Capture the cell that displays the provided text and extract its [X, Y] central coordinate. 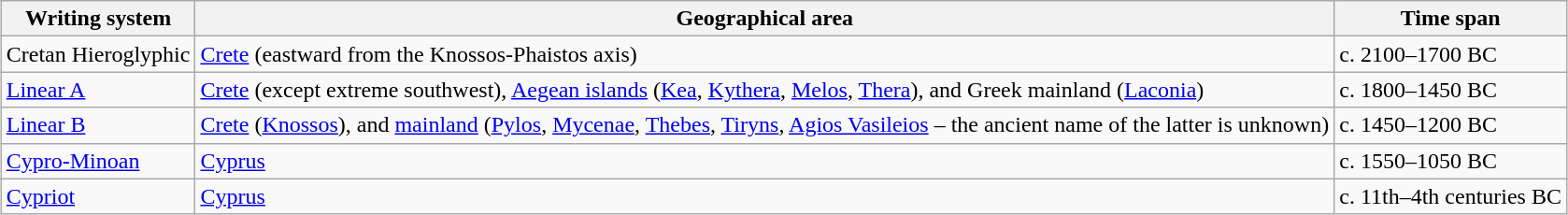
c. 1450–1200 BC [1450, 125]
Linear B [98, 125]
Geographical area [764, 19]
Writing system [98, 19]
Time span [1450, 19]
c. 11th–4th centuries BC [1450, 196]
Crete (eastward from the Knossos-Phaistos axis) [764, 54]
c. 2100–1700 BC [1450, 54]
c. 1550–1050 BC [1450, 161]
c. 1800–1450 BC [1450, 90]
Linear A [98, 90]
Crete (Knossos), and mainland (Pylos, Mycenae, Thebes, Tiryns, Agios Vasileios – the ancient name of the latter is unknown) [764, 125]
Cypro-Minoan [98, 161]
Crete (except extreme southwest), Aegean islands (Kea, Kythera, Melos, Thera), and Greek mainland (Laconia) [764, 90]
Cypriot [98, 196]
Cretan Hieroglyphic [98, 54]
